Capture the cell that displays the provided text and extract its [X, Y] central coordinate. 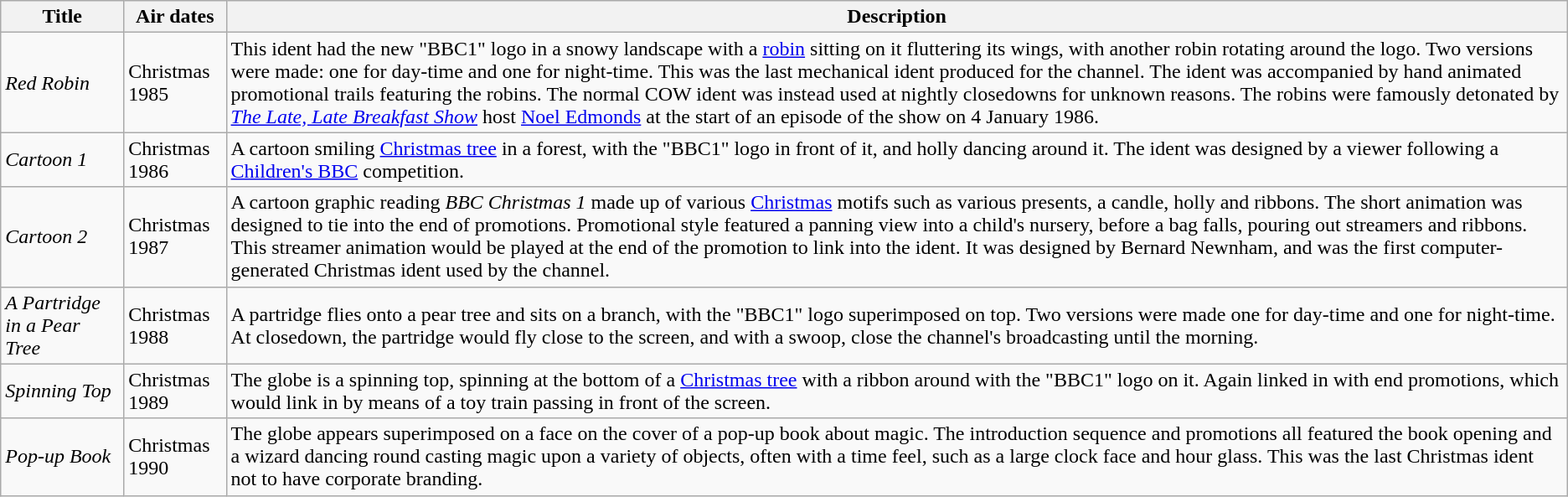
Christmas 1986 [175, 159]
Title [62, 17]
Christmas 1987 [175, 236]
Red Robin [62, 82]
Spinning Top [62, 391]
Cartoon 1 [62, 159]
Christmas 1985 [175, 82]
Christmas 1989 [175, 391]
Christmas 1988 [175, 325]
A Partridge in a Pear Tree [62, 325]
Pop-up Book [62, 457]
Description [896, 17]
Christmas 1990 [175, 457]
Air dates [175, 17]
Cartoon 2 [62, 236]
